Determine the [X, Y] coordinate at the center of the cell enclosing the given text.  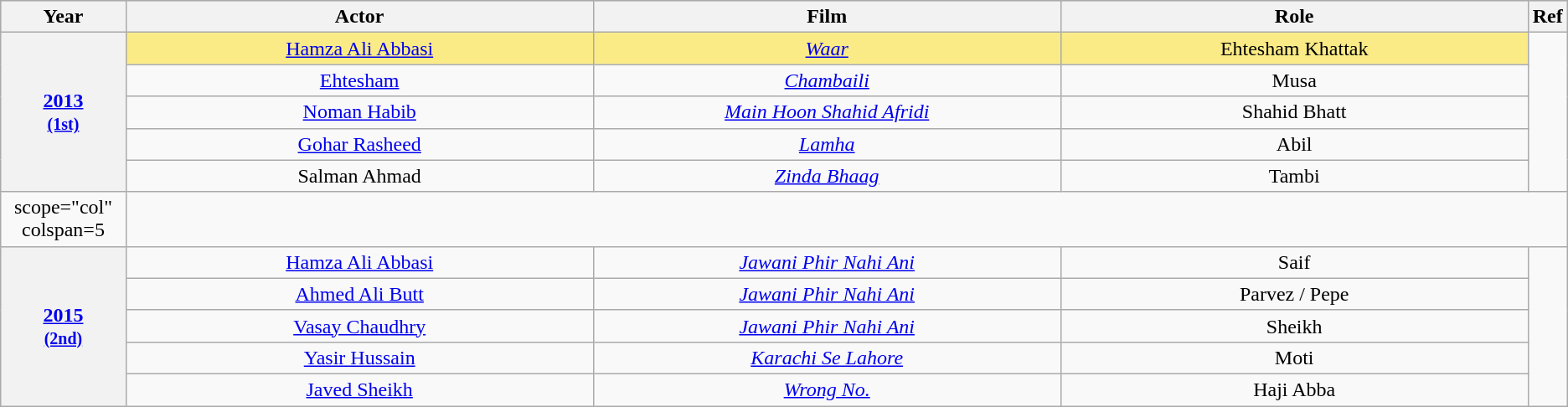
Film [827, 17]
Moti [1294, 358]
2015(2nd) [64, 326]
Year [64, 17]
Vasay Chaudhry [359, 326]
Sheikh [1294, 326]
Javed Sheikh [359, 389]
Shahid Bhatt [1294, 112]
Salman Ahmad [359, 176]
Chambaili [827, 80]
Ref [1548, 17]
Main Hoon Shahid Afridi [827, 112]
Karachi Se Lahore [827, 358]
Saif [1294, 262]
Waar [827, 49]
Parvez / Pepe [1294, 294]
Zinda Bhaag [827, 176]
Ehtesham [359, 80]
Yasir Hussain [359, 358]
Noman Habib [359, 112]
Ahmed Ali Butt [359, 294]
Ehtesham Khattak [1294, 49]
Haji Abba [1294, 389]
2013(1st) [64, 112]
Wrong No. [827, 389]
Abil [1294, 144]
Actor [359, 17]
Tambi [1294, 176]
Musa [1294, 80]
scope="col" colspan=5 [64, 219]
Gohar Rasheed [359, 144]
Role [1294, 17]
Lamha [827, 144]
